Return [x, y] of the center of cell containing provided text 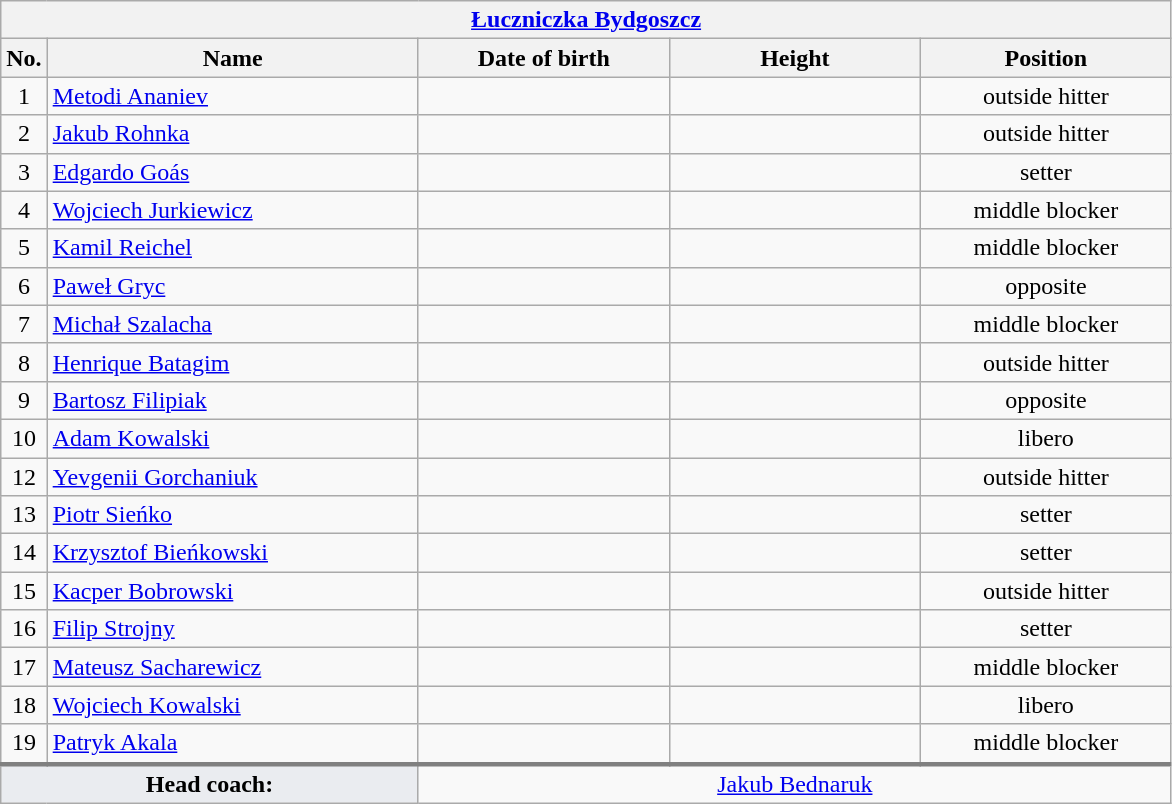
13 [24, 515]
10 [24, 438]
Jakub Bednaruk [794, 784]
Filip Strojny [232, 629]
Head coach: [210, 784]
Height [794, 58]
8 [24, 362]
Bartosz Filipiak [232, 400]
3 [24, 172]
Adam Kowalski [232, 438]
Krzysztof Bieńkowski [232, 553]
4 [24, 210]
17 [24, 667]
18 [24, 705]
Kacper Bobrowski [232, 591]
Name [232, 58]
Patryk Akala [232, 744]
14 [24, 553]
Łuczniczka Bydgoszcz [586, 20]
Paweł Gryc [232, 286]
Wojciech Kowalski [232, 705]
16 [24, 629]
5 [24, 248]
2 [24, 134]
Michał Szalacha [232, 324]
Position [1046, 58]
15 [24, 591]
Kamil Reichel [232, 248]
Piotr Sieńko [232, 515]
19 [24, 744]
Jakub Rohnka [232, 134]
9 [24, 400]
Metodi Ananiev [232, 96]
Date of birth [544, 58]
1 [24, 96]
Yevgenii Gorchaniuk [232, 477]
12 [24, 477]
6 [24, 286]
Wojciech Jurkiewicz [232, 210]
7 [24, 324]
No. [24, 58]
Edgardo Goás [232, 172]
Mateusz Sacharewicz [232, 667]
Henrique Batagim [232, 362]
